Identify which cell holds the provided text, then report its [X, Y] central coordinate. 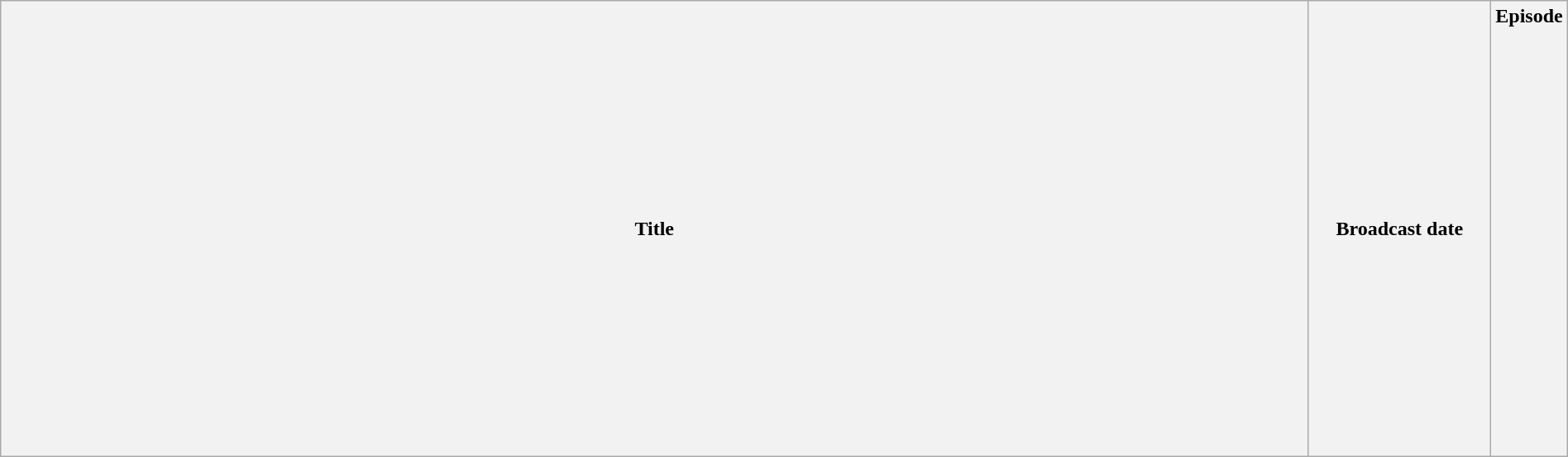
Title [655, 228]
Episode [1529, 228]
Broadcast date [1399, 228]
